Detect which cell encompasses the target text, then output its (X, Y) center coordinate. 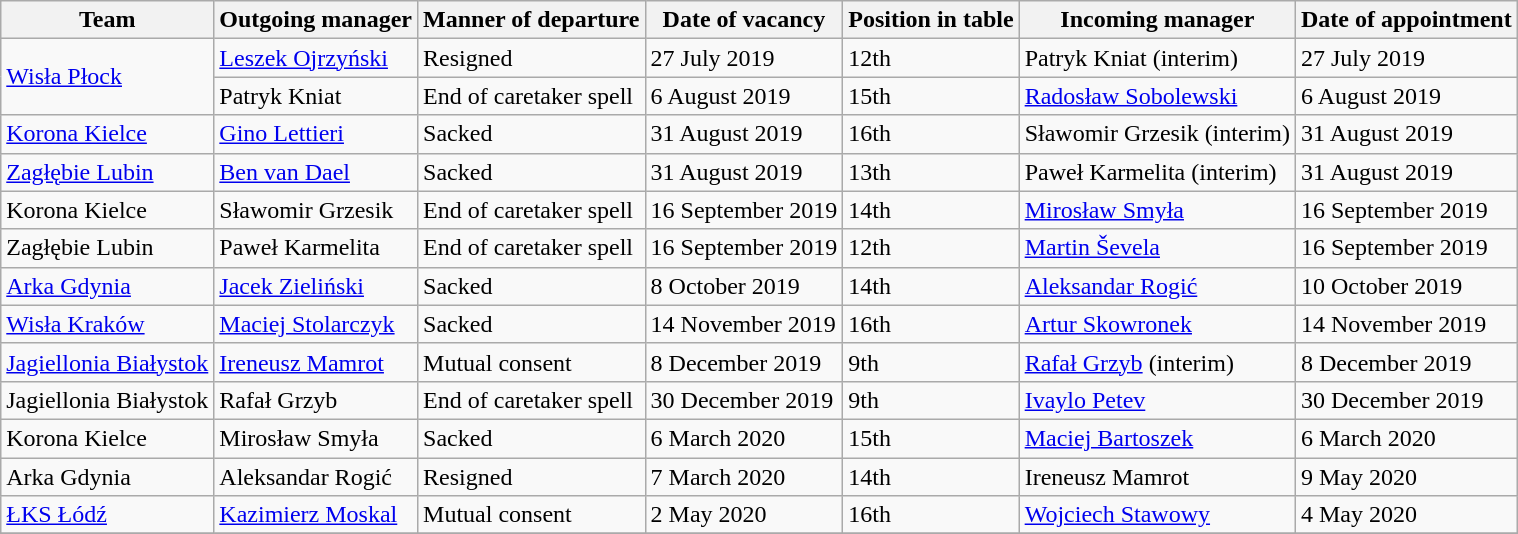
Patryk Kniat (interim) (1157, 58)
Date of vacancy (744, 20)
Wisła Płock (108, 77)
Ben van Dael (316, 172)
Incoming manager (1157, 20)
Patryk Kniat (316, 96)
10 October 2019 (1406, 286)
2 May 2020 (744, 515)
9 May 2020 (1406, 477)
Rafał Grzyb (316, 400)
Position in table (931, 20)
Paweł Karmelita (316, 248)
Maciej Bartoszek (1157, 438)
Jacek Zieliński (316, 286)
Kazimierz Moskal (316, 515)
Wisła Kraków (108, 324)
Team (108, 20)
Rafał Grzyb (interim) (1157, 362)
Leszek Ojrzyński (316, 58)
Sławomir Grzesik (316, 210)
ŁKS Łódź (108, 515)
Date of appointment (1406, 20)
7 March 2020 (744, 477)
4 May 2020 (1406, 515)
Martin Ševela (1157, 248)
Artur Skowronek (1157, 324)
Wojciech Stawowy (1157, 515)
Radosław Sobolewski (1157, 96)
8 October 2019 (744, 286)
Manner of departure (532, 20)
Gino Lettieri (316, 134)
13th (931, 172)
Paweł Karmelita (interim) (1157, 172)
Ivaylo Petev (1157, 400)
Maciej Stolarczyk (316, 324)
Outgoing manager (316, 20)
Sławomir Grzesik (interim) (1157, 134)
